Return the [x, y] coordinate for the center point of the cell that contains the specified text.  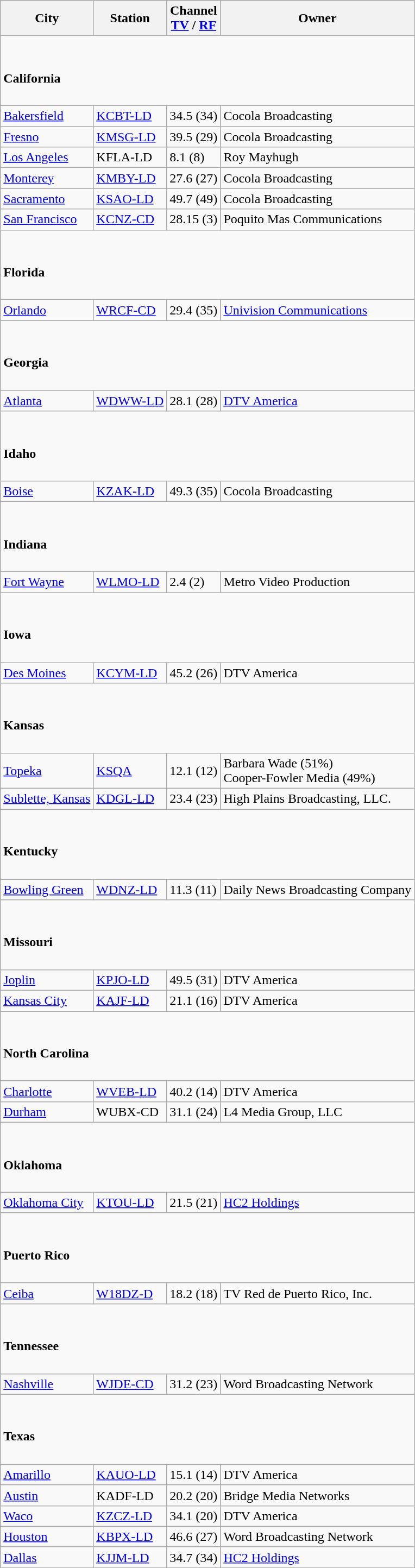
18.2 (18) [193, 1293]
21.1 (16) [193, 1000]
Station [130, 18]
49.7 (49) [193, 199]
Daily News Broadcasting Company [317, 889]
KPJO-LD [130, 980]
WVEB-LD [130, 1091]
8.1 (8) [193, 158]
Florida [207, 265]
Puerto Rico [207, 1248]
29.4 (35) [193, 310]
WRCF-CD [130, 310]
Atlanta [47, 401]
20.2 (20) [193, 1495]
Bridge Media Networks [317, 1495]
Univision Communications [317, 310]
21.5 (21) [193, 1202]
KCBT-LD [130, 116]
TV Red de Puerto Rico, Inc. [317, 1293]
Kentucky [207, 844]
KCNZ-CD [130, 219]
WDNZ-LD [130, 889]
Bakersfield [47, 116]
KJJM-LD [130, 1557]
Monterey [47, 178]
WJDE-CD [130, 1384]
Topeka [47, 771]
28.15 (3) [193, 219]
Tennessee [207, 1338]
KCYM-LD [130, 673]
49.5 (31) [193, 980]
Houston [47, 1536]
46.6 (27) [193, 1536]
34.5 (34) [193, 116]
2.4 (2) [193, 582]
KAUO-LD [130, 1475]
Kansas [207, 718]
WUBX-CD [130, 1112]
11.3 (11) [193, 889]
27.6 (27) [193, 178]
Durham [47, 1112]
Orlando [47, 310]
Kansas City [47, 1000]
KSQA [130, 771]
Indiana [207, 537]
High Plains Broadcasting, LLC. [317, 799]
Fresno [47, 137]
Iowa [207, 628]
Sacramento [47, 199]
Nashville [47, 1384]
Missouri [207, 935]
KFLA-LD [130, 158]
Fort Wayne [47, 582]
23.4 (23) [193, 799]
39.5 (29) [193, 137]
ChannelTV / RF [193, 18]
Sublette, Kansas [47, 799]
28.1 (28) [193, 401]
W18DZ-D [130, 1293]
KSAO-LD [130, 199]
Dallas [47, 1557]
L4 Media Group, LLC [317, 1112]
31.2 (23) [193, 1384]
KBPX-LD [130, 1536]
Ceiba [47, 1293]
Joplin [47, 980]
12.1 (12) [193, 771]
KADF-LD [130, 1495]
Barbara Wade (51%)Cooper-Fowler Media (49%) [317, 771]
Charlotte [47, 1091]
KTOU-LD [130, 1202]
KZCZ-LD [130, 1516]
34.1 (20) [193, 1516]
KMSG-LD [130, 137]
Boise [47, 492]
KAJF-LD [130, 1000]
49.3 (35) [193, 492]
City [47, 18]
Oklahoma City [47, 1202]
KDGL-LD [130, 799]
Waco [47, 1516]
Texas [207, 1430]
Austin [47, 1495]
15.1 (14) [193, 1475]
Bowling Green [47, 889]
40.2 (14) [193, 1091]
Poquito Mas Communications [317, 219]
San Francisco [47, 219]
31.1 (24) [193, 1112]
Metro Video Production [317, 582]
Owner [317, 18]
Des Moines [47, 673]
North Carolina [207, 1046]
Oklahoma [207, 1158]
Idaho [207, 446]
Amarillo [47, 1475]
34.7 (34) [193, 1557]
KMBY-LD [130, 178]
Los Angeles [47, 158]
Georgia [207, 355]
45.2 (26) [193, 673]
WLMO-LD [130, 582]
Roy Mayhugh [317, 158]
KZAK-LD [130, 492]
WDWW-LD [130, 401]
California [207, 71]
